Find where the given text appears and provide that cell's center as (x, y) coordinate. 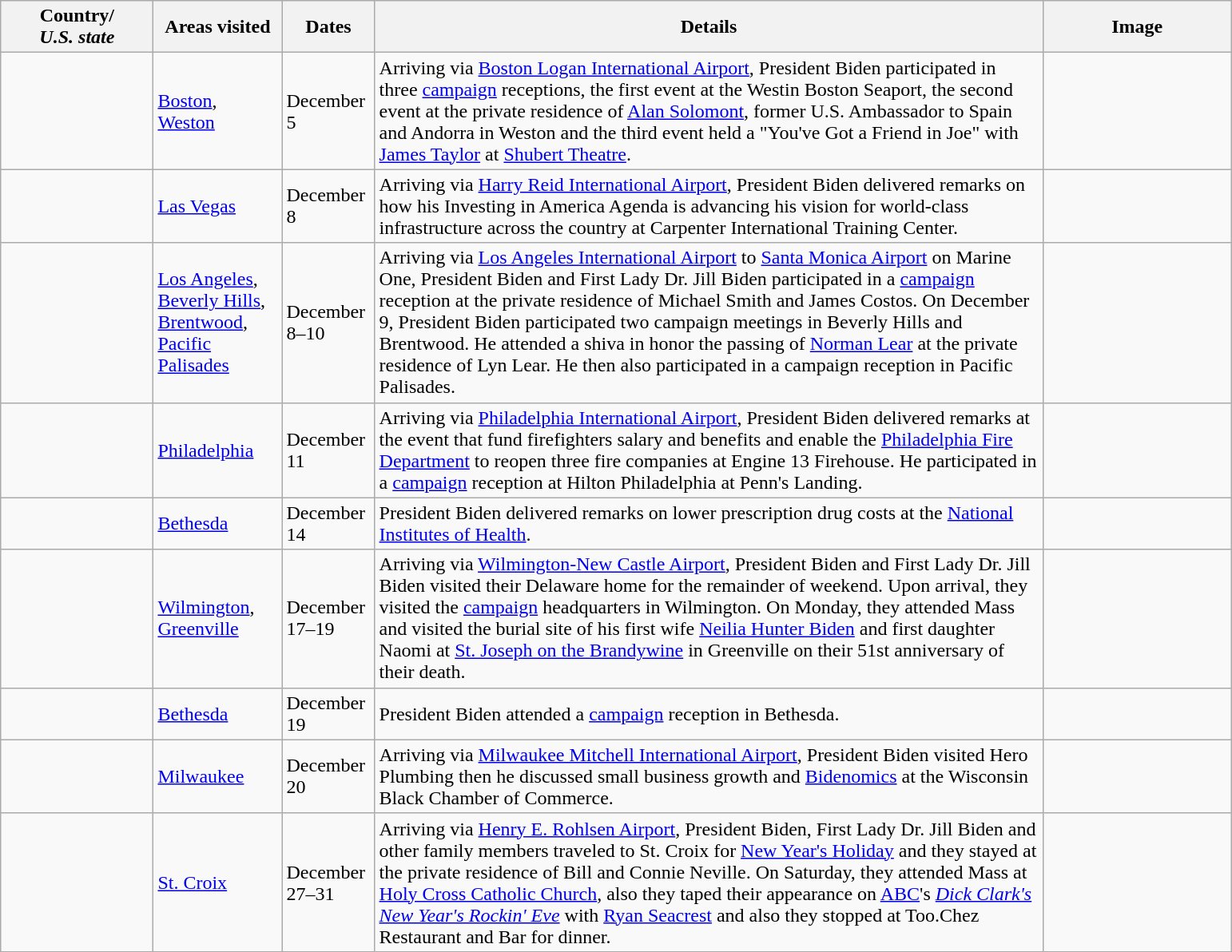
Details (709, 27)
Los Angeles, Beverly Hills, Brentwood, Pacific Palisades (217, 323)
Wilmington, Greenville (217, 618)
Boston, Weston (217, 111)
Dates (328, 27)
December 19 (328, 714)
Country/U.S. state (77, 27)
December 8–10 (328, 323)
Image (1137, 27)
December 8 (328, 206)
December 5 (328, 111)
December 20 (328, 776)
Las Vegas (217, 206)
December 11 (328, 450)
President Biden delivered remarks on lower prescription drug costs at the National Institutes of Health. (709, 524)
December 14 (328, 524)
St. Croix (217, 882)
Philadelphia (217, 450)
Areas visited (217, 27)
December 27–31 (328, 882)
December 17–19 (328, 618)
Milwaukee (217, 776)
President Biden attended a campaign reception in Bethesda. (709, 714)
